Output the [X, Y] coordinate of the center of the cell containing the given text.  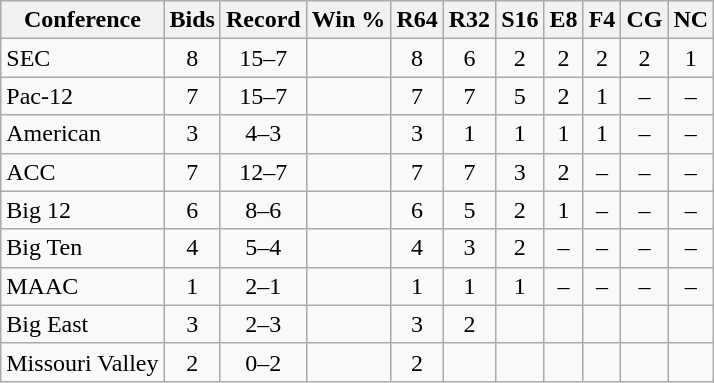
8–6 [263, 210]
American [82, 134]
Record [263, 20]
2–1 [263, 286]
MAAC [82, 286]
Conference [82, 20]
R64 [417, 20]
ACC [82, 172]
2–3 [263, 324]
12–7 [263, 172]
0–2 [263, 362]
4–3 [263, 134]
Pac-12 [82, 96]
Bids [192, 20]
E8 [564, 20]
R32 [469, 20]
Big East [82, 324]
NC [691, 20]
S16 [520, 20]
CG [644, 20]
Big 12 [82, 210]
F4 [602, 20]
Win % [348, 20]
5–4 [263, 248]
Big Ten [82, 248]
SEC [82, 58]
Missouri Valley [82, 362]
